Return the [X, Y] coordinate for the center point of the cell that contains the specified text.  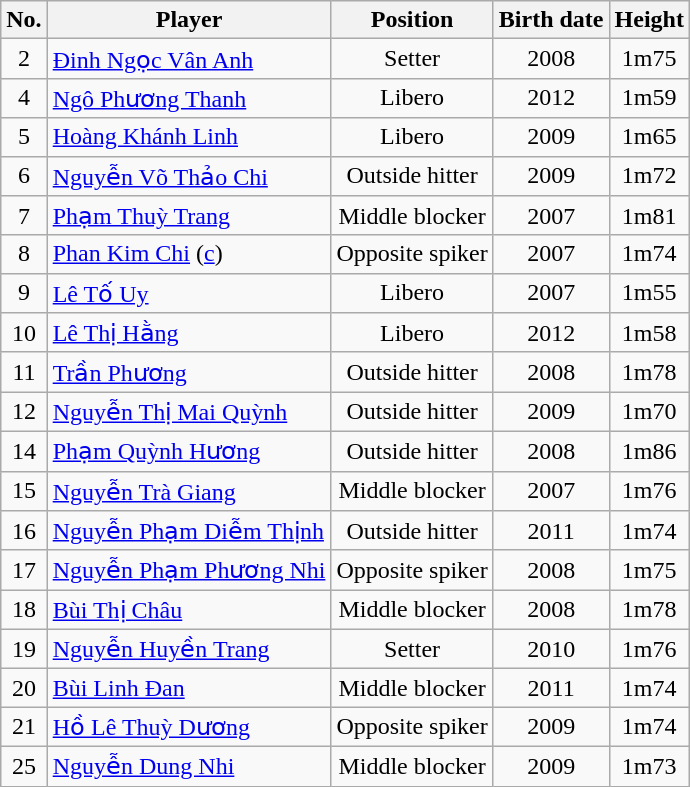
Trần Phương [189, 372]
10 [24, 333]
19 [24, 649]
1m72 [649, 176]
Nguyễn Phạm Phương Nhi [189, 570]
Phạm Quỳnh Hương [189, 451]
21 [24, 727]
Đinh Ngọc Vân Anh [189, 59]
9 [24, 293]
No. [24, 20]
Nguyễn Huyền Trang [189, 649]
Hoàng Khánh Linh [189, 137]
17 [24, 570]
1m59 [649, 98]
12 [24, 412]
Ngô Phương Thanh [189, 98]
Lê Tố Uy [189, 293]
15 [24, 491]
8 [24, 254]
25 [24, 766]
Phan Kim Chi (c) [189, 254]
Phạm Thuỳ Trang [189, 216]
Nguyễn Phạm Diễm Thịnh [189, 531]
1m58 [649, 333]
Birth date [551, 20]
Height [649, 20]
1m81 [649, 216]
7 [24, 216]
1m55 [649, 293]
20 [24, 688]
1m70 [649, 412]
2010 [551, 649]
5 [24, 137]
Nguyễn Dung Nhi [189, 766]
1m73 [649, 766]
14 [24, 451]
Bùi Thị Châu [189, 610]
2 [24, 59]
18 [24, 610]
16 [24, 531]
1m65 [649, 137]
Hồ Lê Thuỳ Dương [189, 727]
Nguyễn Thị Mai Quỳnh [189, 412]
Nguyễn Trà Giang [189, 491]
Player [189, 20]
Lê Thị Hằng [189, 333]
Position [412, 20]
Bùi Linh Đan [189, 688]
4 [24, 98]
Nguyễn Võ Thảo Chi [189, 176]
6 [24, 176]
11 [24, 372]
1m86 [649, 451]
